Locate the cell with the specified text and output its (x, y) center coordinate. 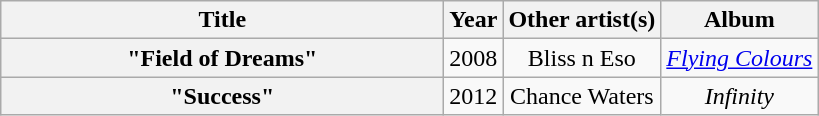
Bliss n Eso (582, 58)
2008 (474, 58)
Chance Waters (582, 96)
Title (222, 20)
Album (740, 20)
2012 (474, 96)
Flying Colours (740, 58)
Infinity (740, 96)
"Field of Dreams" (222, 58)
"Success" (222, 96)
Other artist(s) (582, 20)
Year (474, 20)
